Locate the cell with the specified text and output its [x, y] center coordinate. 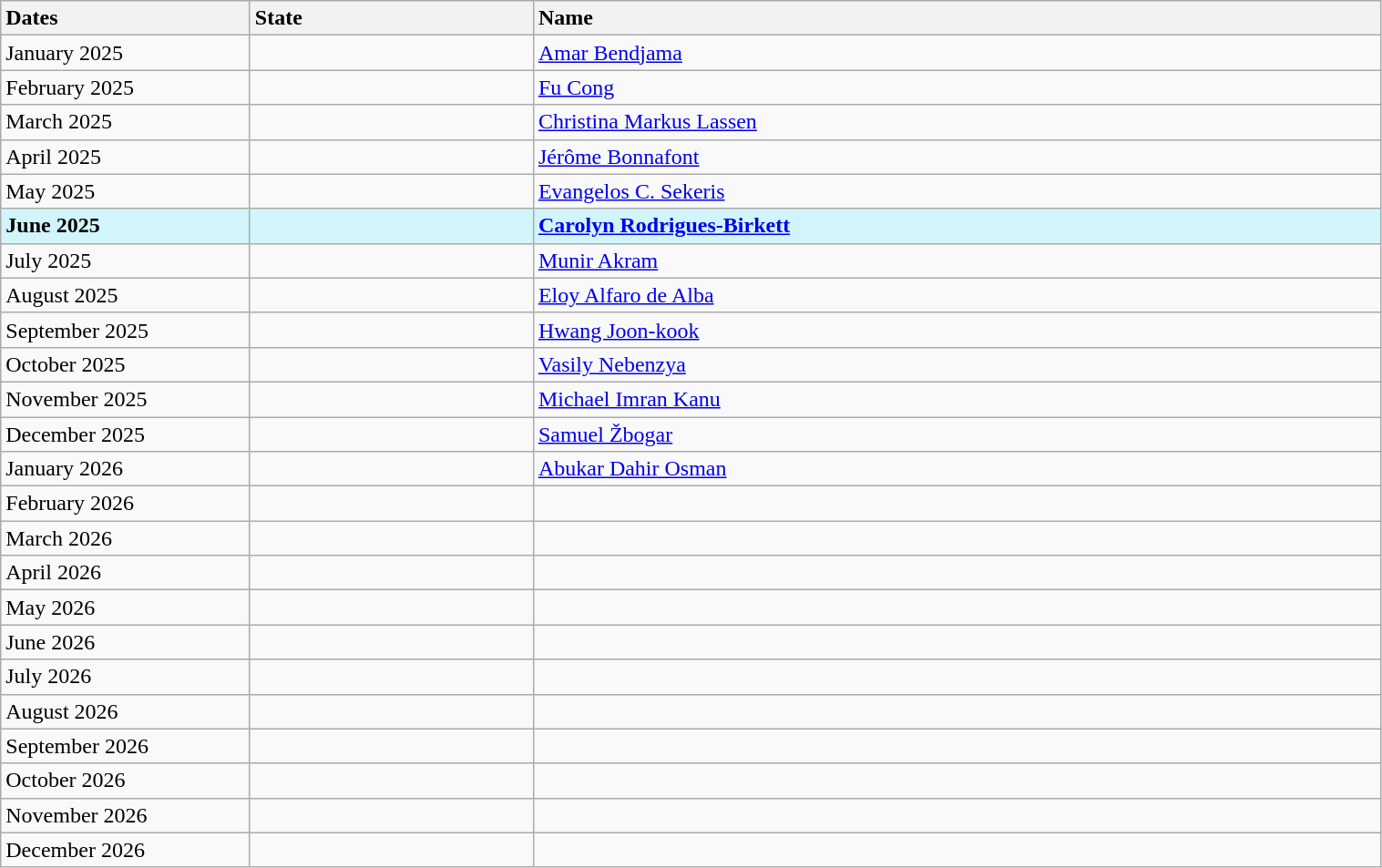
April 2026 [126, 573]
November 2026 [126, 815]
Vasily Nebenzya [957, 364]
January 2026 [126, 469]
Carolyn Rodrigues-Birkett [957, 226]
October 2025 [126, 364]
September 2025 [126, 330]
Jérôme Bonnafont [957, 157]
Amar Bendjama [957, 53]
February 2026 [126, 504]
March 2026 [126, 538]
May 2025 [126, 191]
October 2026 [126, 781]
August 2025 [126, 295]
May 2026 [126, 608]
Hwang Joon-kook [957, 330]
June 2026 [126, 642]
Fu Cong [957, 87]
Samuel Žbogar [957, 434]
September 2026 [126, 746]
April 2025 [126, 157]
July 2025 [126, 260]
July 2026 [126, 677]
August 2026 [126, 711]
Christina Markus Lassen [957, 122]
Dates [126, 18]
Name [957, 18]
December 2025 [126, 434]
December 2026 [126, 850]
June 2025 [126, 226]
Eloy Alfaro de Alba [957, 295]
February 2025 [126, 87]
Michael Imran Kanu [957, 399]
January 2025 [126, 53]
Evangelos C. Sekeris [957, 191]
Munir Akram [957, 260]
November 2025 [126, 399]
Abukar Dahir Osman [957, 469]
State [392, 18]
March 2025 [126, 122]
